Determine the (x, y) coordinate at the center of the cell enclosing the given text.  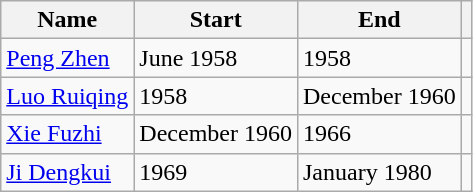
End (379, 20)
Luo Ruiqing (68, 96)
Ji Dengkui (68, 172)
Name (68, 20)
Start (216, 20)
June 1958 (216, 58)
Peng Zhen (68, 58)
January 1980 (379, 172)
Xie Fuzhi (68, 134)
1969 (216, 172)
1966 (379, 134)
